Capture the cell that displays the provided text and extract its [x, y] central coordinate. 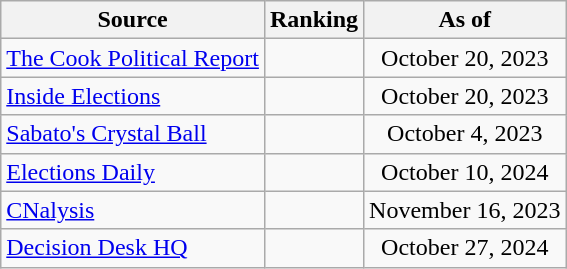
Sabato's Crystal Ball [133, 134]
As of [465, 20]
October 10, 2024 [465, 172]
CNalysis [133, 210]
The Cook Political Report [133, 58]
Elections Daily [133, 172]
Inside Elections [133, 96]
November 16, 2023 [465, 210]
Ranking [314, 20]
October 27, 2024 [465, 248]
Decision Desk HQ [133, 248]
October 4, 2023 [465, 134]
Source [133, 20]
